Provide the [x, y] coordinate of the cell's center where the given text is located.  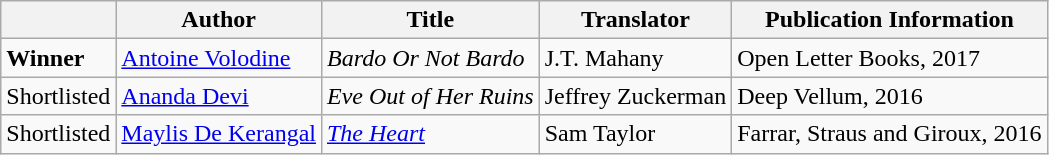
Farrar, Straus and Giroux, 2016 [890, 134]
J.T. Mahany [636, 58]
Maylis De Kerangal [219, 134]
Eve Out of Her Ruins [430, 96]
Sam Taylor [636, 134]
The Heart [430, 134]
Jeffrey Zuckerman [636, 96]
Antoine Volodine [219, 58]
Deep Vellum, 2016 [890, 96]
Publication Information [890, 20]
Bardo Or Not Bardo [430, 58]
Ananda Devi [219, 96]
Translator [636, 20]
Title [430, 20]
Author [219, 20]
Winner [58, 58]
Open Letter Books, 2017 [890, 58]
